Search for the cell housing the specified text and yield its [X, Y] center coordinate. 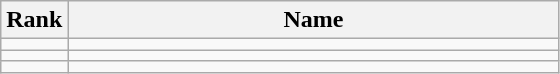
Rank [34, 20]
Name [314, 20]
